From the cell containing the given text, extract its center point as (x, y) coordinate. 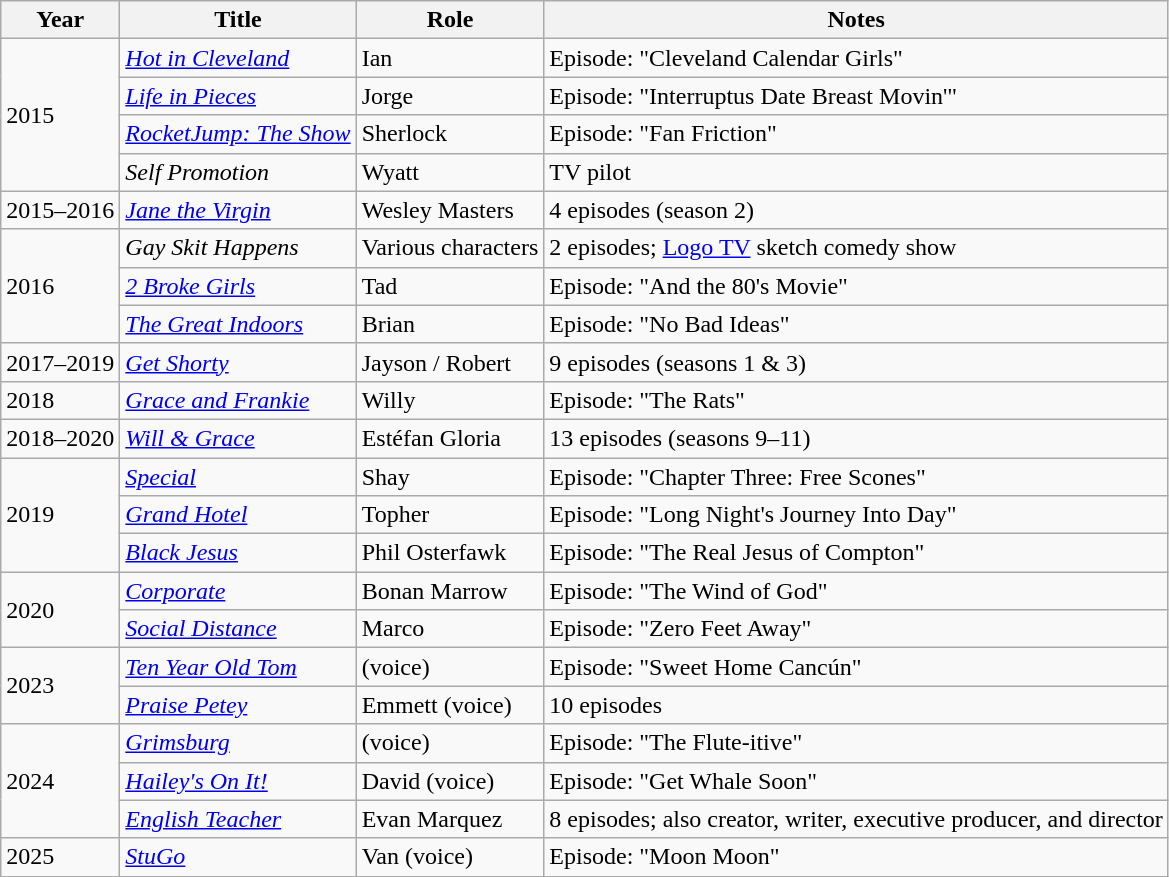
Hot in Cleveland (238, 58)
StuGo (238, 857)
Gay Skit Happens (238, 248)
2018 (60, 400)
9 episodes (seasons 1 & 3) (856, 362)
Emmett (voice) (450, 705)
English Teacher (238, 819)
2023 (60, 686)
Episode: "Cleveland Calendar Girls" (856, 58)
Brian (450, 324)
2020 (60, 610)
Episode: "Zero Feet Away" (856, 629)
Notes (856, 20)
Title (238, 20)
Will & Grace (238, 438)
Ian (450, 58)
2017–2019 (60, 362)
Topher (450, 515)
Hailey's On It! (238, 781)
Black Jesus (238, 553)
Bonan Marrow (450, 591)
Estéfan Gloria (450, 438)
Van (voice) (450, 857)
RocketJump: The Show (238, 134)
Special (238, 477)
Social Distance (238, 629)
The Great Indoors (238, 324)
Grand Hotel (238, 515)
Episode: "The Real Jesus of Compton" (856, 553)
David (voice) (450, 781)
2015 (60, 115)
Year (60, 20)
10 episodes (856, 705)
Sherlock (450, 134)
Marco (450, 629)
Episode: "The Flute-itive" (856, 743)
Episode: "Long Night's Journey Into Day" (856, 515)
Evan Marquez (450, 819)
Tad (450, 286)
Various characters (450, 248)
2016 (60, 286)
Praise Petey (238, 705)
Episode: "The Rats" (856, 400)
2 Broke Girls (238, 286)
2024 (60, 781)
2015–2016 (60, 210)
Role (450, 20)
Episode: "Chapter Three: Free Scones" (856, 477)
Life in Pieces (238, 96)
Episode: "Get Whale Soon" (856, 781)
8 episodes; also creator, writer, executive producer, and director (856, 819)
Episode: "Fan Friction" (856, 134)
2019 (60, 515)
Episode: "No Bad Ideas" (856, 324)
TV pilot (856, 172)
Phil Osterfawk (450, 553)
Episode: "Moon Moon" (856, 857)
Wesley Masters (450, 210)
2025 (60, 857)
Corporate (238, 591)
Wyatt (450, 172)
Get Shorty (238, 362)
2018–2020 (60, 438)
Episode: "And the 80's Movie" (856, 286)
Ten Year Old Tom (238, 667)
Jayson / Robert (450, 362)
Jane the Virgin (238, 210)
Jorge (450, 96)
13 episodes (seasons 9–11) (856, 438)
Grace and Frankie (238, 400)
Shay (450, 477)
Episode: "Interruptus Date Breast Movin'" (856, 96)
Willy (450, 400)
Episode: "The Wind of God" (856, 591)
Episode: "Sweet Home Cancún" (856, 667)
2 episodes; Logo TV sketch comedy show (856, 248)
4 episodes (season 2) (856, 210)
Self Promotion (238, 172)
Grimsburg (238, 743)
